Return (x, y) of the center of cell containing provided text 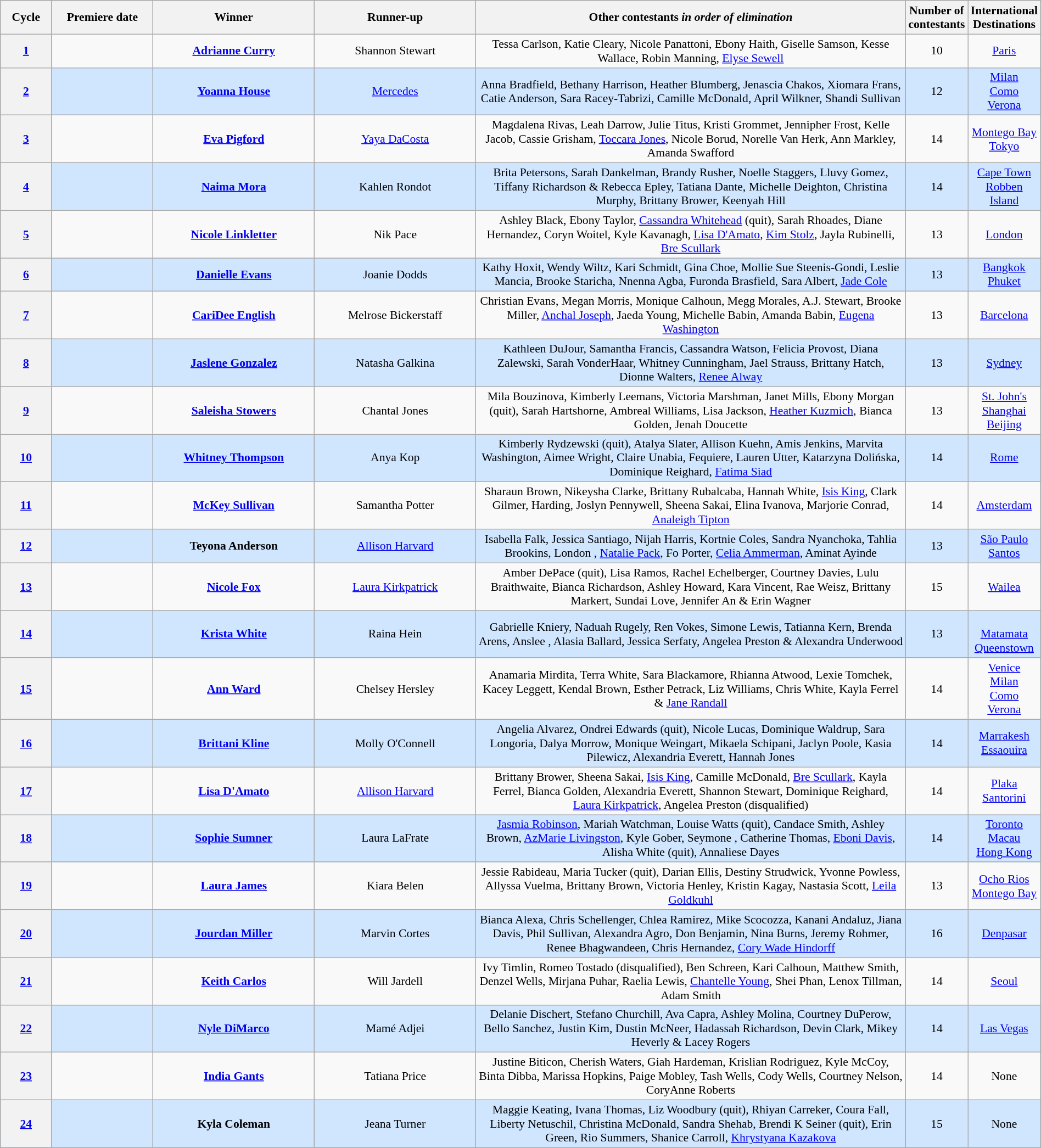
India Gants (234, 1076)
23 (26, 1076)
Runner-up (395, 18)
VeniceMilanComoVerona (1005, 689)
Nicole Linkletter (234, 234)
Denpasar (1005, 933)
Ocho RiosMontego Bay (1005, 886)
Winner (234, 18)
PlakaSantorini (1005, 791)
18 (26, 839)
Tatiana Price (395, 1076)
Lisa D'Amato (234, 791)
Cape TownRobben Island (1005, 187)
Nyle DiMarco (234, 1029)
Anya Kop (395, 458)
MarrakeshEssaouira (1005, 743)
São PauloSantos (1005, 546)
Samantha Potter (395, 506)
Adrianne Curry (234, 51)
Tessa Carlson, Katie Cleary, Nicole Panattoni, Ebony Haith, Giselle Samson, Kesse Wallace, Robin Manning, Elyse Sewell (691, 51)
24 (26, 1124)
Kyla Coleman (234, 1124)
7 (26, 315)
London (1005, 234)
MatamataQueenstown (1005, 635)
3 (26, 139)
6 (26, 275)
MilanComoVerona (1005, 91)
Barcelona (1005, 315)
20 (26, 933)
Laura LaFrate (395, 839)
Whitney Thompson (234, 458)
Paris (1005, 51)
Laura James (234, 886)
Wailea (1005, 586)
Mercedes (395, 91)
Laura Kirkpatrick (395, 586)
Seoul (1005, 982)
Las Vegas (1005, 1029)
Krista White (234, 635)
Danielle Evans (234, 275)
Premiere date (102, 18)
Teyona Anderson (234, 546)
BangkokPhuket (1005, 275)
Jeana Turner (395, 1124)
Jaslene Gonzalez (234, 363)
5 (26, 234)
Yaya DaCosta (395, 139)
Amsterdam (1005, 506)
Number of contestants (937, 18)
4 (26, 187)
1 (26, 51)
Sydney (1005, 363)
Marvin Cortes (395, 933)
St. John'sShanghaiBeijing (1005, 411)
Rome (1005, 458)
Chelsey Hersley (395, 689)
International Destinations (1005, 18)
2 (26, 91)
8 (26, 363)
19 (26, 886)
Nicole Fox (234, 586)
Ann Ward (234, 689)
Cycle (26, 18)
Jourdan Miller (234, 933)
Kiara Belen (395, 886)
CariDee English (234, 315)
Raina Hein (395, 635)
Eva Pigford (234, 139)
21 (26, 982)
Joanie Dodds (395, 275)
22 (26, 1029)
TorontoMacauHong Kong (1005, 839)
Yoanna House (234, 91)
Kahlen Rondot (395, 187)
9 (26, 411)
Melrose Bickerstaff (395, 315)
Will Jardell (395, 982)
11 (26, 506)
McKey Sullivan (234, 506)
Naima Mora (234, 187)
Montego BayTokyo (1005, 139)
Natasha Galkina (395, 363)
Keith Carlos (234, 982)
Nik Pace (395, 234)
17 (26, 791)
Mamé Adjei (395, 1029)
Other contestants in order of elimination (691, 18)
Shannon Stewart (395, 51)
Saleisha Stowers (234, 411)
Chantal Jones (395, 411)
Brittani Kline (234, 743)
Molly O'Connell (395, 743)
Sophie Sumner (234, 839)
